Pinpoint the cell where the given text exists, returning its [X, Y] midpoint coordinate. 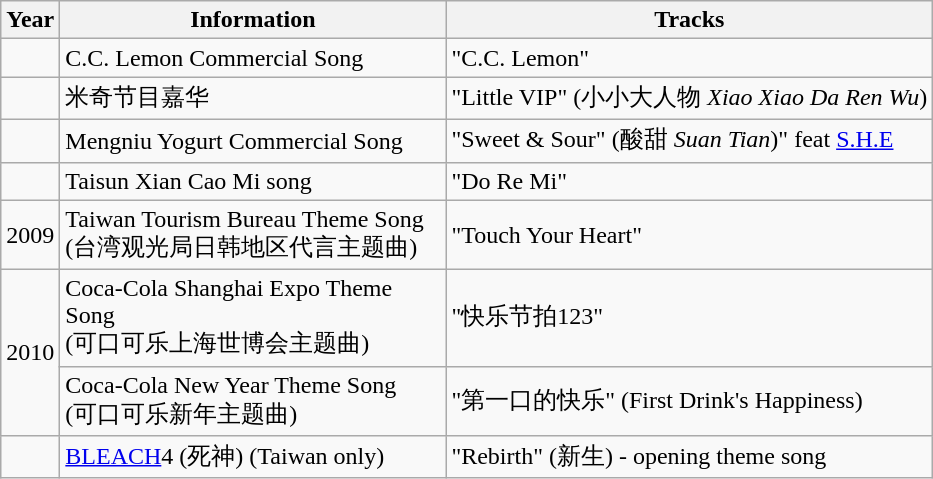
"C.C. Lemon" [690, 58]
"第一口的快乐" (First Drink's Happiness) [690, 401]
Tracks [690, 20]
Information [253, 20]
Year [30, 20]
Taisun Xian Cao Mi song [253, 181]
"Little VIP" (小小大人物 Xiao Xiao Da Ren Wu) [690, 98]
米奇节目嘉华 [253, 98]
"Do Re Mi" [690, 181]
Mengniu Yogurt Commercial Song [253, 140]
2009 [30, 235]
Coca-Cola Shanghai Expo Theme Song(可口可乐上海世博会主题曲) [253, 318]
Coca-Cola New Year Theme Song(可口可乐新年主题曲) [253, 401]
"Rebirth" (新生) - opening theme song [690, 458]
"Touch Your Heart" [690, 235]
Taiwan Tourism Bureau Theme Song(台湾观光局日韩地区代言主题曲) [253, 235]
BLEACH4 (死神) (Taiwan only) [253, 458]
"快乐节拍123" [690, 318]
2010 [30, 353]
"Sweet & Sour" (酸甜 Suan Tian)" feat S.H.E [690, 140]
C.C. Lemon Commercial Song [253, 58]
